Capture the cell that displays the provided text and extract its (x, y) central coordinate. 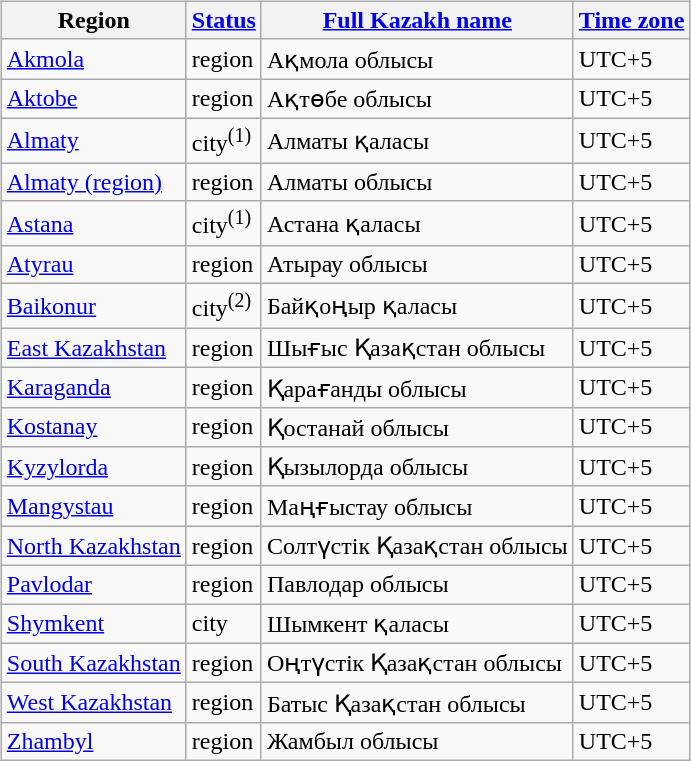
city(2) (224, 306)
Ақмола облысы (417, 59)
Павлодар облысы (417, 585)
Маңғыстау облысы (417, 506)
Kyzylorda (94, 467)
East Kazakhstan (94, 348)
Karaganda (94, 388)
Mangystau (94, 506)
South Kazakhstan (94, 663)
Қостанай облысы (417, 427)
Akmola (94, 59)
Атырау облысы (417, 265)
Шығыс Қазақстан облысы (417, 348)
Status (224, 20)
North Kazakhstan (94, 546)
Almaty (94, 140)
Астана қаласы (417, 224)
Almaty (region) (94, 182)
Full Kazakh name (417, 20)
West Kazakhstan (94, 703)
Алматы облысы (417, 182)
Atyrau (94, 265)
Жамбыл облысы (417, 741)
city (224, 624)
Қызылорда облысы (417, 467)
Baikonur (94, 306)
Ақтөбе облысы (417, 99)
Оңтүстік Қазақстан облысы (417, 663)
Kostanay (94, 427)
Қарағанды облысы (417, 388)
Shymkent (94, 624)
Алматы қаласы (417, 140)
Region (94, 20)
Astana (94, 224)
Батыс Қазақстан облысы (417, 703)
Байқоңыр қаласы (417, 306)
Time zone (632, 20)
Солтүстік Қазақстан облысы (417, 546)
Pavlodar (94, 585)
Шымкент қаласы (417, 624)
Zhambyl (94, 741)
Aktobe (94, 99)
